For the text-containing cell, return its midpoint in [X, Y] coordinate format. 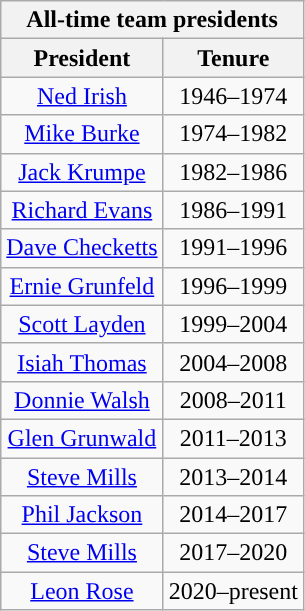
Phil Jackson [82, 515]
1982–1986 [233, 172]
Glen Grunwald [82, 438]
1999–2004 [233, 324]
2008–2011 [233, 400]
Ernie Grunfeld [82, 286]
Ned Irish [82, 96]
Scott Layden [82, 324]
2017–2020 [233, 553]
2013–2014 [233, 477]
President [82, 58]
Isiah Thomas [82, 362]
Richard Evans [82, 210]
1996–1999 [233, 286]
2004–2008 [233, 362]
1946–1974 [233, 96]
Tenure [233, 58]
Mike Burke [82, 134]
Jack Krumpe [82, 172]
All-time team presidents [152, 20]
2011–2013 [233, 438]
Dave Checketts [82, 248]
1986–1991 [233, 210]
2014–2017 [233, 515]
Leon Rose [82, 591]
1991–1996 [233, 248]
1974–1982 [233, 134]
2020–present [233, 591]
Donnie Walsh [82, 400]
